Search for the cell housing the specified text and yield its [X, Y] center coordinate. 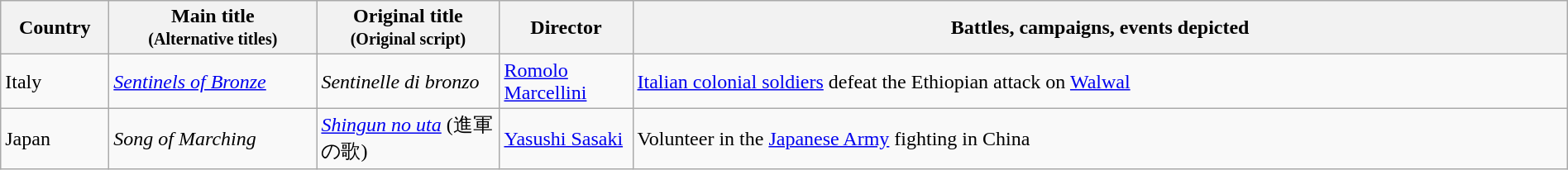
Italy [55, 81]
Shingun no uta (進軍の歌) [409, 139]
Volunteer in the Japanese Army fighting in China [1100, 139]
Yasushi Sasaki [566, 139]
Sentinels of Bronze [213, 81]
Italian colonial soldiers defeat the Ethiopian attack on Walwal [1100, 81]
Main title(Alternative titles) [213, 28]
Romolo Marcellini [566, 81]
Battles, campaigns, events depicted [1100, 28]
Song of Marching [213, 139]
Sentinelle di bronzo [409, 81]
Japan [55, 139]
Original title(Original script) [409, 28]
Director [566, 28]
Country [55, 28]
